Find where the given text appears and provide that cell's center as (x, y) coordinate. 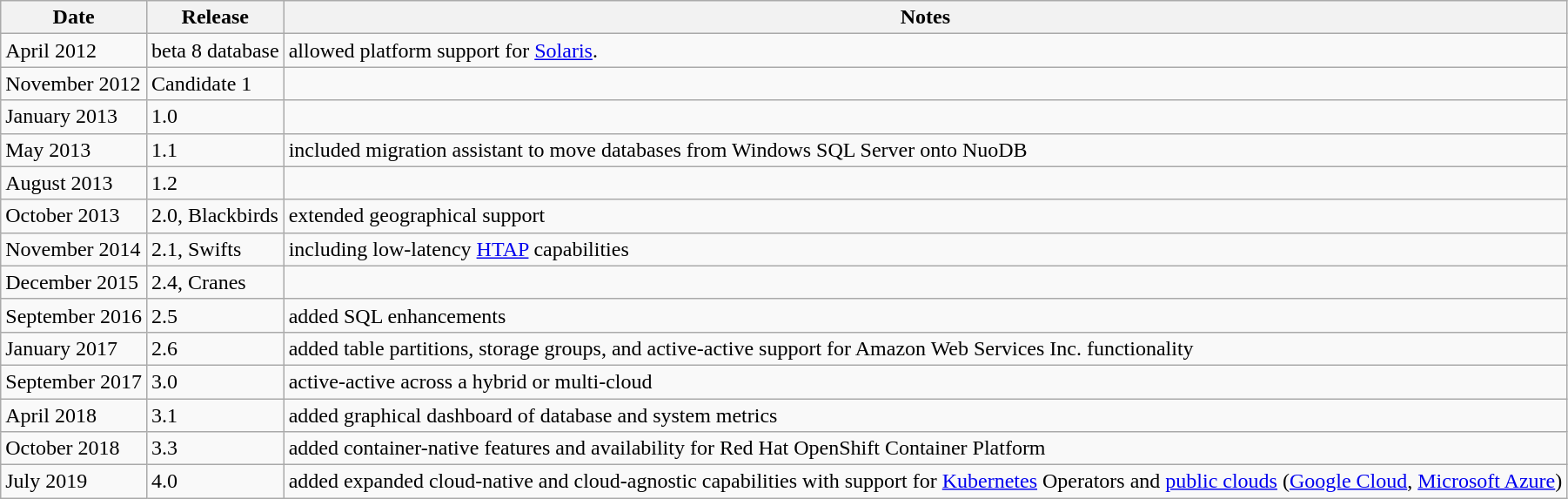
October 2013 (74, 216)
Release (215, 17)
October 2018 (74, 448)
added container-native features and availability for Red Hat OpenShift Container Platform (926, 448)
Date (74, 17)
May 2013 (74, 150)
beta 8 database (215, 51)
4.0 (215, 482)
2.1, Swifts (215, 249)
including low-latency HTAP capabilities (926, 249)
August 2013 (74, 183)
April 2012 (74, 51)
3.0 (215, 381)
added graphical dashboard of database and system metrics (926, 415)
September 2016 (74, 315)
2.0, Blackbirds (215, 216)
2.4, Cranes (215, 282)
1.1 (215, 150)
December 2015 (74, 282)
3.1 (215, 415)
April 2018 (74, 415)
2.6 (215, 348)
Candidate 1 (215, 84)
November 2014 (74, 249)
extended geographical support (926, 216)
added SQL enhancements (926, 315)
July 2019 (74, 482)
Notes (926, 17)
1.2 (215, 183)
January 2013 (74, 117)
active-active across a hybrid or multi-cloud (926, 381)
allowed platform support for Solaris. (926, 51)
added table partitions, storage groups, and active-active support for Amazon Web Services Inc. functionality (926, 348)
November 2012 (74, 84)
added expanded cloud-native and cloud-agnostic capabilities with support for Kubernetes Operators and public clouds (Google Cloud, Microsoft Azure) (926, 482)
included migration assistant to move databases from Windows SQL Server onto NuoDB (926, 150)
2.5 (215, 315)
January 2017 (74, 348)
3.3 (215, 448)
1.0 (215, 117)
September 2017 (74, 381)
